Search for the cell housing the specified text and yield its (x, y) center coordinate. 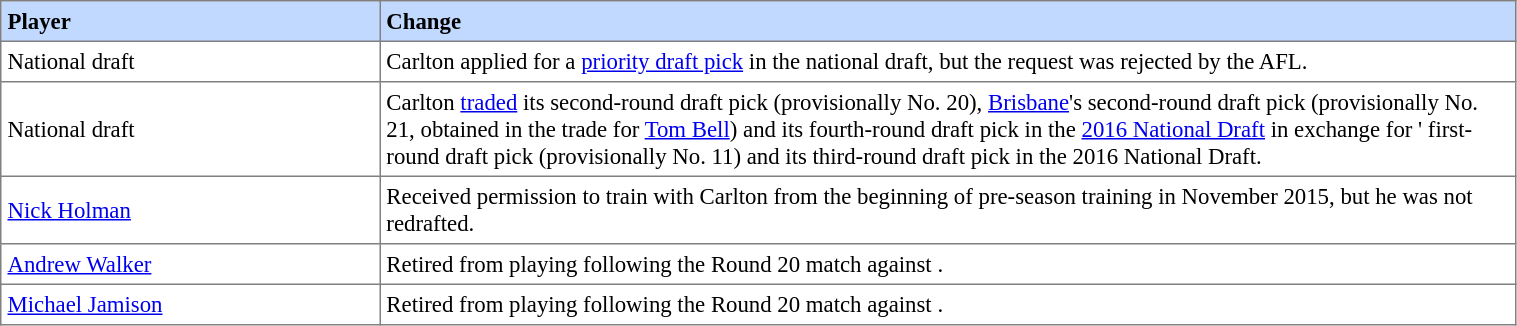
Nick Holman (190, 210)
Received permission to train with Carlton from the beginning of pre-season training in November 2015, but he was not redrafted. (948, 210)
Change (948, 21)
Andrew Walker (190, 264)
Carlton applied for a priority draft pick in the national draft, but the request was rejected by the AFL. (948, 61)
Michael Jamison (190, 304)
Player (190, 21)
